Determine the [x, y] coordinate at the center of the cell enclosing the given text.  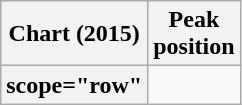
scope="row" [74, 85]
Peakposition [194, 34]
Chart (2015) [74, 34]
